Locate the cell with the specified text and output its [x, y] center coordinate. 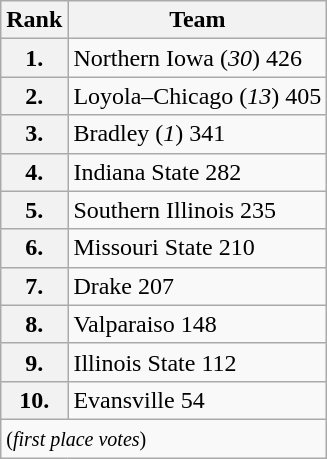
1. [34, 58]
(first place votes) [164, 438]
Bradley (1) 341 [198, 134]
Drake 207 [198, 286]
10. [34, 400]
5. [34, 210]
Southern Illinois 235 [198, 210]
8. [34, 324]
4. [34, 172]
9. [34, 362]
6. [34, 248]
Missouri State 210 [198, 248]
7. [34, 286]
Evansville 54 [198, 400]
2. [34, 96]
3. [34, 134]
Northern Iowa (30) 426 [198, 58]
Indiana State 282 [198, 172]
Team [198, 20]
Rank [34, 20]
Illinois State 112 [198, 362]
Valparaiso 148 [198, 324]
Loyola–Chicago (13) 405 [198, 96]
